Output the (x, y) coordinate of the center of the cell containing the given text.  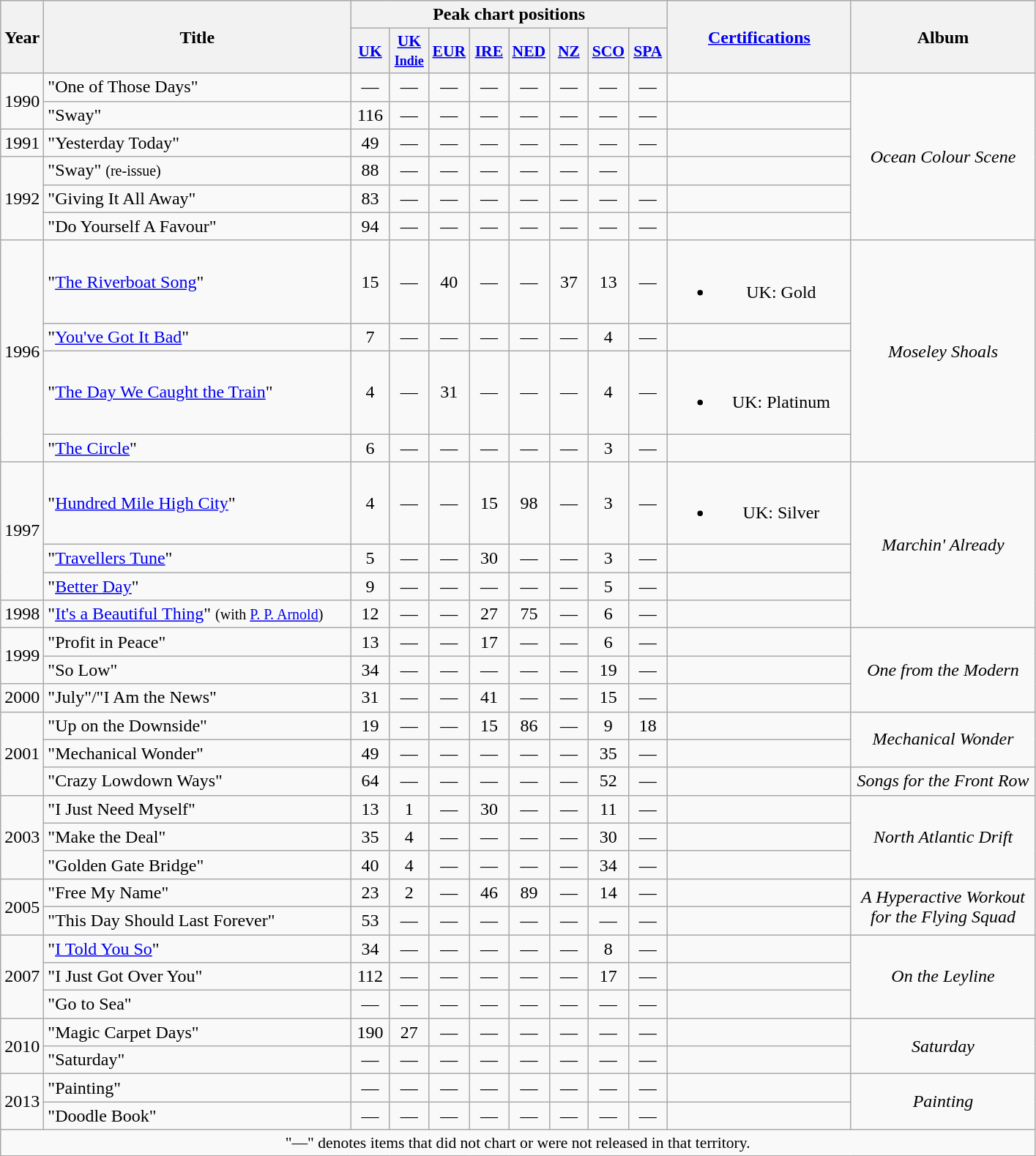
"July"/"I Am the News" (198, 698)
7 (370, 337)
"Profit in Peace" (198, 642)
1997 (22, 532)
"It's a Beautiful Thing" (with P. P. Arnold) (198, 614)
"I Told You So" (198, 948)
Songs for the Front Row (943, 781)
"Do Yourself A Favour" (198, 226)
2005 (22, 906)
"Mechanical Wonder" (198, 753)
"So Low" (198, 670)
UK: Platinum (759, 392)
98 (529, 504)
46 (489, 892)
North Atlantic Drift (943, 837)
"Hundred Mile High City" (198, 504)
A Hyperactive Workout for the Flying Squad (943, 906)
Album (943, 37)
88 (370, 171)
On the Leyline (943, 976)
"Giving It All Away" (198, 198)
"I Just Got Over You" (198, 977)
SPA (647, 51)
One from the Modern (943, 670)
"The Circle" (198, 447)
116 (370, 115)
"—" denotes items that did not chart or were not released in that territory. (518, 1143)
"Make the Deal" (198, 837)
1996 (22, 351)
14 (609, 892)
Mechanical Wonder (943, 739)
23 (370, 892)
"One of Those Days" (198, 87)
2001 (22, 753)
1990 (22, 101)
"Sway" (198, 115)
"Painting" (198, 1088)
IRE (489, 51)
64 (370, 781)
1999 (22, 656)
UK: Silver (759, 504)
UK (370, 51)
"Up on the Downside" (198, 726)
86 (529, 726)
NZ (568, 51)
53 (370, 920)
190 (370, 1032)
Moseley Shoals (943, 351)
"Yesterday Today" (198, 143)
75 (529, 614)
"I Just Need Myself" (198, 809)
"Golden Gate Bridge" (198, 865)
"Go to Sea" (198, 1004)
Peak chart positions (510, 15)
1991 (22, 143)
"Free My Name" (198, 892)
8 (609, 948)
UK: Gold (759, 281)
"Better Day" (198, 586)
94 (370, 226)
Saturday (943, 1046)
"Travellers Tune" (198, 559)
1998 (22, 614)
EUR (450, 51)
18 (647, 726)
Painting (943, 1102)
2013 (22, 1102)
2010 (22, 1046)
1992 (22, 198)
"Crazy Lowdown Ways" (198, 781)
83 (370, 198)
11 (609, 809)
"You've Got It Bad" (198, 337)
NED (529, 51)
"This Day Should Last Forever" (198, 920)
"The Day We Caught the Train" (198, 392)
"Doodle Book" (198, 1116)
Ocean Colour Scene (943, 157)
41 (489, 698)
2000 (22, 698)
Marchin' Already (943, 545)
"The Riverboat Song" (198, 281)
"Magic Carpet Days" (198, 1032)
Title (198, 37)
52 (609, 781)
1 (409, 809)
2 (409, 892)
112 (370, 977)
2003 (22, 837)
2007 (22, 976)
12 (370, 614)
SCO (609, 51)
37 (568, 281)
Certifications (759, 37)
"Sway" (re-issue) (198, 171)
89 (529, 892)
UKIndie (409, 51)
Year (22, 37)
"Saturday" (198, 1060)
